Scan for the cell matching the given text and deliver its [x, y] coordinate at center. 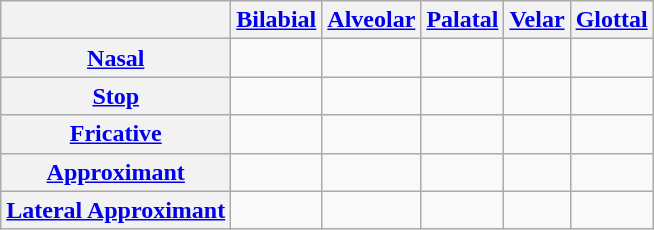
Palatal [462, 20]
Glottal [612, 20]
Stop [116, 96]
Approximant [116, 172]
Fricative [116, 134]
Lateral Approximant [116, 210]
Alveolar [372, 20]
Velar [537, 20]
Bilabial [276, 20]
Nasal [116, 58]
